Capture the cell that displays the provided text and extract its (X, Y) central coordinate. 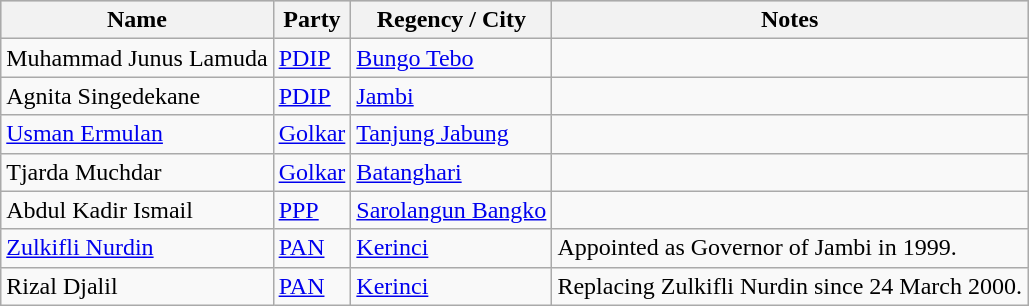
Muhammad Junus Lamuda (137, 58)
Batanghari (452, 172)
Regency / City (452, 20)
Tjarda Muchdar (137, 172)
Replacing Zulkifli Nurdin since 24 March 2000. (790, 286)
Rizal Djalil (137, 286)
Notes (790, 20)
Tanjung Jabung (452, 134)
Usman Ermulan (137, 134)
Jambi (452, 96)
Appointed as Governor of Jambi in 1999. (790, 248)
Abdul Kadir Ismail (137, 210)
Sarolangun Bangko (452, 210)
Agnita Singedekane (137, 96)
Bungo Tebo (452, 58)
Party (312, 20)
PPP (312, 210)
Zulkifli Nurdin (137, 248)
Name (137, 20)
